Find where the given text appears and provide that cell's center as [X, Y] coordinate. 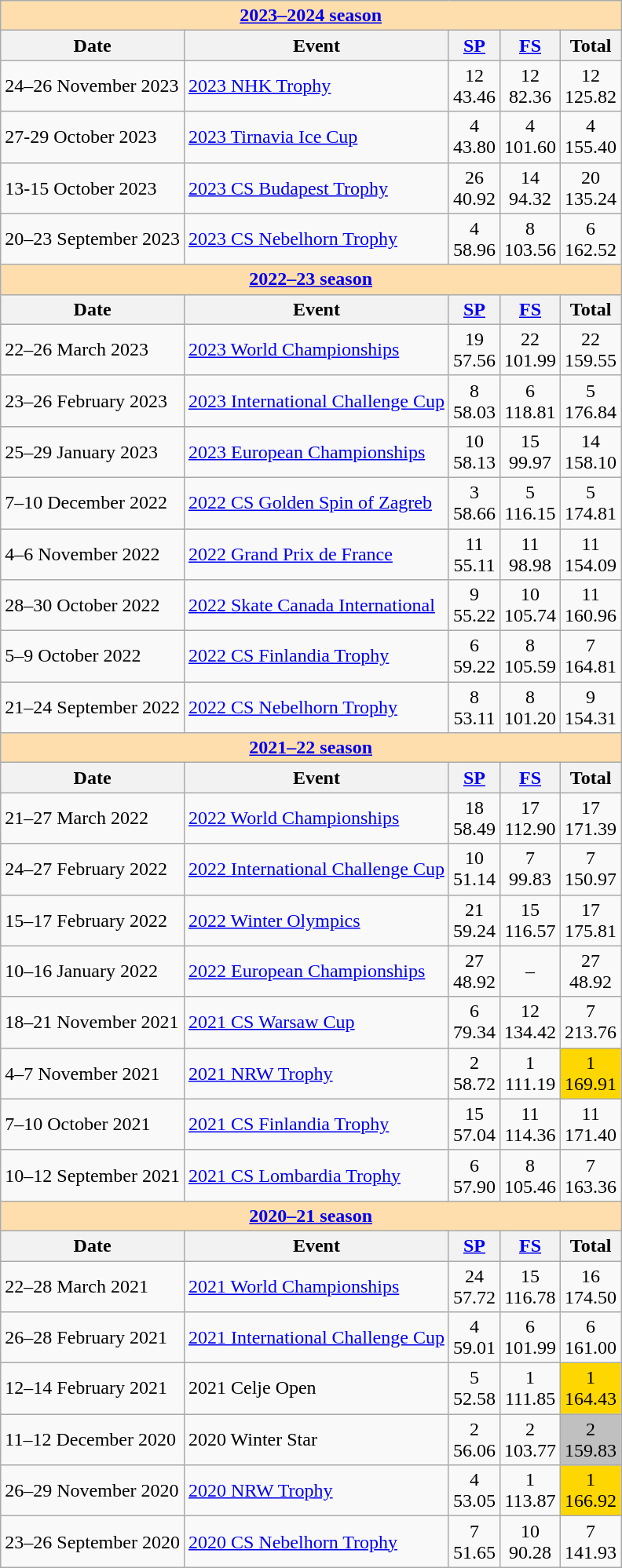
2022 CS Golden Spin of Zagreb [316, 502]
18–21 November 2021 [93, 1022]
6 161.00 [591, 1337]
21–27 March 2022 [93, 818]
2021 International Challenge Cup [316, 1337]
1 164.43 [591, 1389]
10–16 January 2022 [93, 972]
2021 CS Lombardia Trophy [316, 1176]
17 112.90 [529, 818]
17 175.81 [591, 920]
2022 CS Finlandia Trophy [316, 656]
9 55.22 [474, 606]
19 57.56 [474, 350]
11–12 December 2020 [93, 1439]
11 98.98 [529, 554]
6 118.81 [529, 400]
24–26 November 2023 [93, 86]
5 116.15 [529, 502]
5 52.58 [474, 1389]
1 111.19 [529, 1074]
24–27 February 2022 [93, 870]
6 59.22 [474, 656]
15 57.04 [474, 1124]
8 101.20 [529, 708]
12 82.36 [529, 86]
5–9 October 2022 [93, 656]
15 99.97 [529, 452]
11 160.96 [591, 606]
7 150.97 [591, 870]
1 166.92 [591, 1491]
2020 Winter Star [316, 1439]
2023 International Challenge Cup [316, 400]
18 58.49 [474, 818]
2021 NRW Trophy [316, 1074]
16 174.50 [591, 1285]
5 176.84 [591, 400]
2023 NHK Trophy [316, 86]
21 59.24 [474, 920]
3 58.66 [474, 502]
10 51.14 [474, 870]
10–12 September 2021 [93, 1176]
8 58.03 [474, 400]
2023–2024 season [311, 16]
2020 NRW Trophy [316, 1491]
6 57.90 [474, 1176]
4 101.60 [529, 137]
14 158.10 [591, 452]
2021 CS Warsaw Cup [316, 1022]
2020 CS Nebelhorn Trophy [316, 1541]
22–28 March 2021 [93, 1285]
2022 Grand Prix de France [316, 554]
– [529, 972]
9 154.31 [591, 708]
10 58.13 [474, 452]
1 111.85 [529, 1389]
7–10 October 2021 [93, 1124]
22 101.99 [529, 350]
1 169.91 [591, 1074]
12 134.42 [529, 1022]
2 159.83 [591, 1439]
15 116.78 [529, 1285]
7 163.36 [591, 1176]
2022 Skate Canada International [316, 606]
2020–21 season [311, 1216]
1 113.87 [529, 1491]
2021 CS Finlandia Trophy [316, 1124]
17 171.39 [591, 818]
8 105.59 [529, 656]
23–26 February 2023 [93, 400]
4 59.01 [474, 1337]
4 58.96 [474, 239]
8 105.46 [529, 1176]
6 79.34 [474, 1022]
5 174.81 [591, 502]
11 154.09 [591, 554]
23–26 September 2020 [93, 1541]
25–29 January 2023 [93, 452]
20 135.24 [591, 188]
4 53.05 [474, 1491]
2022 European Championships [316, 972]
11 171.40 [591, 1124]
2022 World Championships [316, 818]
14 94.32 [529, 188]
2 103.77 [529, 1439]
4 43.80 [474, 137]
21–24 September 2022 [93, 708]
7 51.65 [474, 1541]
2023 World Championships [316, 350]
4–7 November 2021 [93, 1074]
10 105.74 [529, 606]
2022 CS Nebelhorn Trophy [316, 708]
2022–23 season [311, 279]
7 99.83 [529, 870]
4 155.40 [591, 137]
2023 European Championships [316, 452]
10 90.28 [529, 1541]
12–14 February 2021 [93, 1389]
2022 Winter Olympics [316, 920]
7 213.76 [591, 1022]
8 103.56 [529, 239]
2022 International Challenge Cup [316, 870]
7 164.81 [591, 656]
26 40.92 [474, 188]
15–17 February 2022 [93, 920]
11 114.36 [529, 1124]
20–23 September 2023 [93, 239]
2023 Tirnavia Ice Cup [316, 137]
2023 CS Budapest Trophy [316, 188]
22 159.55 [591, 350]
2021 World Championships [316, 1285]
28–30 October 2022 [93, 606]
11 55.11 [474, 554]
26–28 February 2021 [93, 1337]
2023 CS Nebelhorn Trophy [316, 239]
24 57.72 [474, 1285]
2021 Celje Open [316, 1389]
12 43.46 [474, 86]
13-15 October 2023 [93, 188]
6 101.99 [529, 1337]
2 58.72 [474, 1074]
6 162.52 [591, 239]
15 116.57 [529, 920]
2 56.06 [474, 1439]
4–6 November 2022 [93, 554]
8 53.11 [474, 708]
26–29 November 2020 [93, 1491]
12 125.82 [591, 86]
2021–22 season [311, 748]
22–26 March 2023 [93, 350]
27-29 October 2023 [93, 137]
7–10 December 2022 [93, 502]
7 141.93 [591, 1541]
